Provide the [X, Y] coordinate of the cell's center where the given text is located.  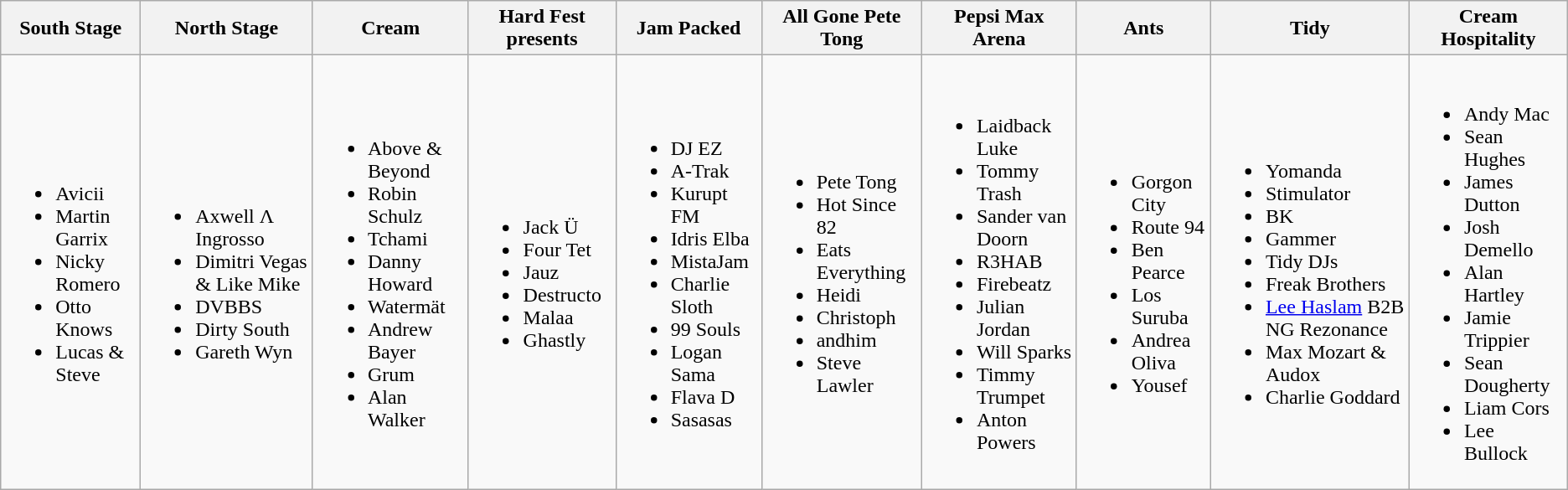
Laidback LukeTommy TrashSander van DoornR3HABFirebeatzJulian JordanWill SparksTimmy TrumpetAnton Powers [998, 272]
Jack ÜFour TetJauzDestructoMalaaGhastly [542, 272]
Cream Hospitality [1488, 28]
DJ EZA-TrakKurupt FMIdris ElbaMistaJamCharlie Sloth99 SoulsLogan SamaFlava DSasasas [689, 272]
Pete TongHot Since 82Eats EverythingHeidiChristophandhimSteve Lawler [841, 272]
South Stage [70, 28]
YomandaStimulatorBKGammerTidy DJsFreak BrothersLee Haslam B2B NG RezonanceMax Mozart & AudoxCharlie Goddard [1310, 272]
Axwell Λ IngrossoDimitri Vegas & Like MikeDVBBSDirty SouthGareth Wyn [227, 272]
North Stage [227, 28]
Andy MacSean HughesJames DuttonJosh DemelloAlan HartleyJamie TrippierSean DoughertyLiam CorsLee Bullock [1488, 272]
Gorgon CityRoute 94Ben PearceLos SurubaAndrea OlivaYousef [1143, 272]
Jam Packed [689, 28]
AviciiMartin GarrixNicky RomeroOtto KnowsLucas & Steve [70, 272]
All Gone Pete Tong [841, 28]
Cream [390, 28]
Ants [1143, 28]
Hard Fest presents [542, 28]
Tidy [1310, 28]
Above & BeyondRobin SchulzTchamiDanny HowardWatermätAndrew BayerGrumAlan Walker [390, 272]
Pepsi Max Arena [998, 28]
